Identify which cell holds the provided text, then report its (X, Y) central coordinate. 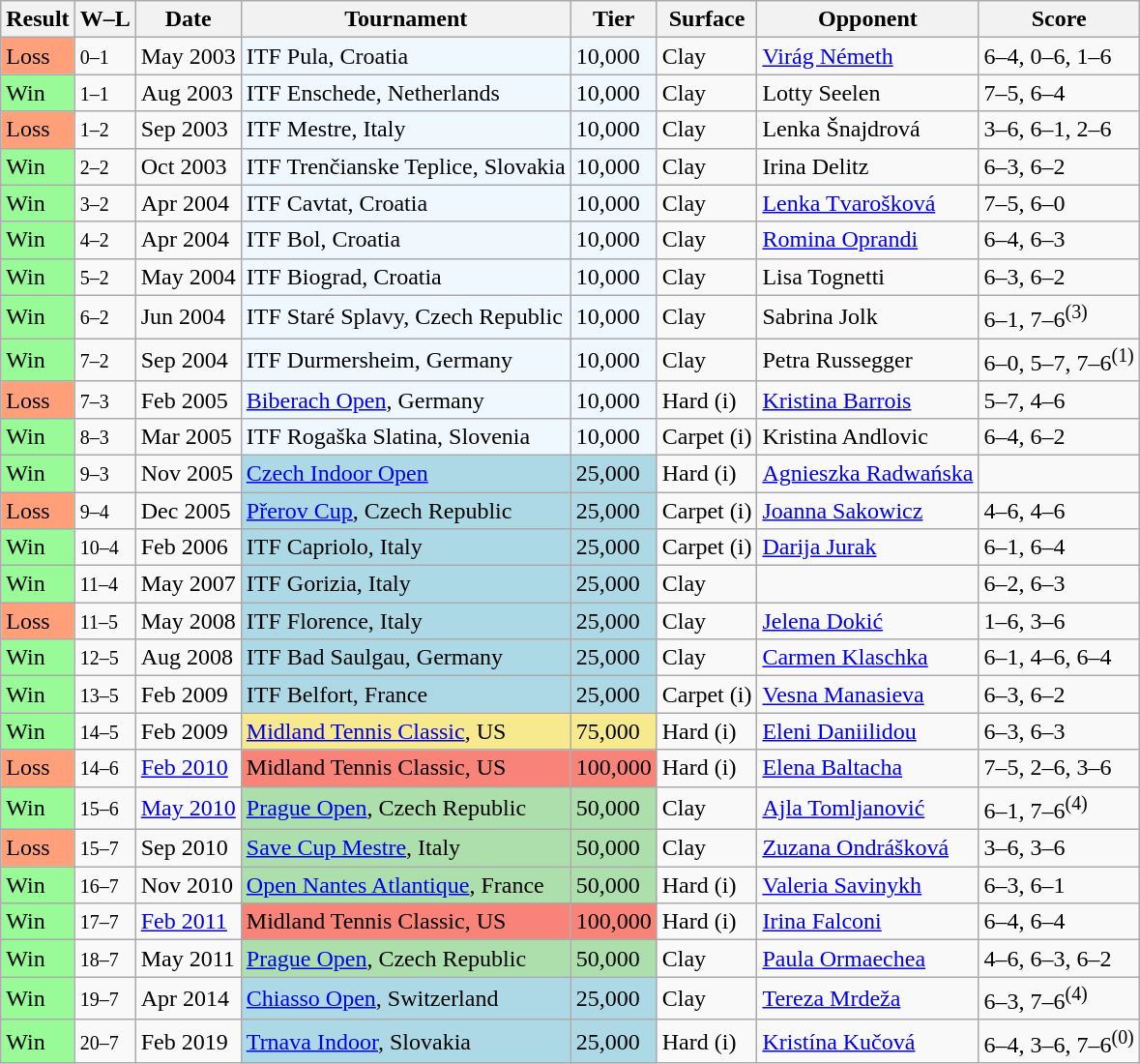
Irina Delitz (868, 166)
Open Nantes Atlantique, France (406, 885)
14–6 (104, 768)
ITF Cavtat, Croatia (406, 203)
5–2 (104, 277)
Valeria Savinykh (868, 885)
Lenka Šnajdrová (868, 130)
6–3, 7–6(4) (1059, 998)
ITF Bad Saulgau, Germany (406, 658)
Nov 2010 (188, 885)
18–7 (104, 959)
Zuzana Ondrášková (868, 848)
ITF Biograd, Croatia (406, 277)
Joanna Sakowicz (868, 511)
6–4, 6–2 (1059, 436)
Chiasso Open, Switzerland (406, 998)
ITF Belfort, France (406, 695)
12–5 (104, 658)
75,000 (613, 731)
Feb 2011 (188, 922)
Lenka Tvarošková (868, 203)
May 2007 (188, 584)
9–4 (104, 511)
6–4, 6–3 (1059, 240)
Oct 2003 (188, 166)
May 2011 (188, 959)
Kristina Andlovic (868, 436)
6–4, 3–6, 7–6(0) (1059, 1041)
ITF Capriolo, Italy (406, 547)
ITF Trenčianske Teplice, Slovakia (406, 166)
Feb 2010 (188, 768)
7–5, 6–4 (1059, 93)
W–L (104, 19)
Ajla Tomljanović (868, 809)
ITF Enschede, Netherlands (406, 93)
5–7, 4–6 (1059, 399)
Aug 2008 (188, 658)
11–5 (104, 621)
Result (38, 19)
Jelena Dokić (868, 621)
Darija Jurak (868, 547)
Irina Falconi (868, 922)
Opponent (868, 19)
6–2 (104, 317)
Trnava Indoor, Slovakia (406, 1041)
6–4, 6–4 (1059, 922)
6–1, 7–6(3) (1059, 317)
ITF Rogaška Slatina, Slovenia (406, 436)
11–4 (104, 584)
6–3, 6–1 (1059, 885)
Romina Oprandi (868, 240)
0–1 (104, 56)
Aug 2003 (188, 93)
ITF Pula, Croatia (406, 56)
Feb 2006 (188, 547)
6–1, 4–6, 6–4 (1059, 658)
ITF Gorizia, Italy (406, 584)
3–6, 6–1, 2–6 (1059, 130)
6–4, 0–6, 1–6 (1059, 56)
Tier (613, 19)
4–6, 6–3, 6–2 (1059, 959)
13–5 (104, 695)
May 2008 (188, 621)
Jun 2004 (188, 317)
Petra Russegger (868, 360)
4–6, 4–6 (1059, 511)
Biberach Open, Germany (406, 399)
ITF Mestre, Italy (406, 130)
Tereza Mrdeža (868, 998)
9–3 (104, 473)
Lisa Tognetti (868, 277)
1–1 (104, 93)
Mar 2005 (188, 436)
ITF Florence, Italy (406, 621)
May 2003 (188, 56)
Vesna Manasieva (868, 695)
Eleni Daniilidou (868, 731)
7–5, 2–6, 3–6 (1059, 768)
7–5, 6–0 (1059, 203)
Date (188, 19)
Tournament (406, 19)
3–6, 3–6 (1059, 848)
Feb 2005 (188, 399)
May 2004 (188, 277)
Feb 2019 (188, 1041)
Sep 2004 (188, 360)
Save Cup Mestre, Italy (406, 848)
8–3 (104, 436)
6–1, 6–4 (1059, 547)
ITF Bol, Croatia (406, 240)
Kristina Barrois (868, 399)
Score (1059, 19)
Kristína Kučová (868, 1041)
Sep 2010 (188, 848)
Lotty Seelen (868, 93)
Surface (707, 19)
6–1, 7–6(4) (1059, 809)
7–2 (104, 360)
3–2 (104, 203)
16–7 (104, 885)
10–4 (104, 547)
4–2 (104, 240)
2–2 (104, 166)
Czech Indoor Open (406, 473)
7–3 (104, 399)
Sep 2003 (188, 130)
20–7 (104, 1041)
Agnieszka Radwańska (868, 473)
Nov 2005 (188, 473)
15–6 (104, 809)
ITF Durmersheim, Germany (406, 360)
1–2 (104, 130)
6–3, 6–3 (1059, 731)
Přerov Cup, Czech Republic (406, 511)
Virág Németh (868, 56)
6–0, 5–7, 7–6(1) (1059, 360)
6–2, 6–3 (1059, 584)
15–7 (104, 848)
19–7 (104, 998)
14–5 (104, 731)
Sabrina Jolk (868, 317)
Dec 2005 (188, 511)
17–7 (104, 922)
Carmen Klaschka (868, 658)
Apr 2014 (188, 998)
1–6, 3–6 (1059, 621)
May 2010 (188, 809)
Paula Ormaechea (868, 959)
ITF Staré Splavy, Czech Republic (406, 317)
Elena Baltacha (868, 768)
